Identify which cell holds the provided text, then report its (x, y) central coordinate. 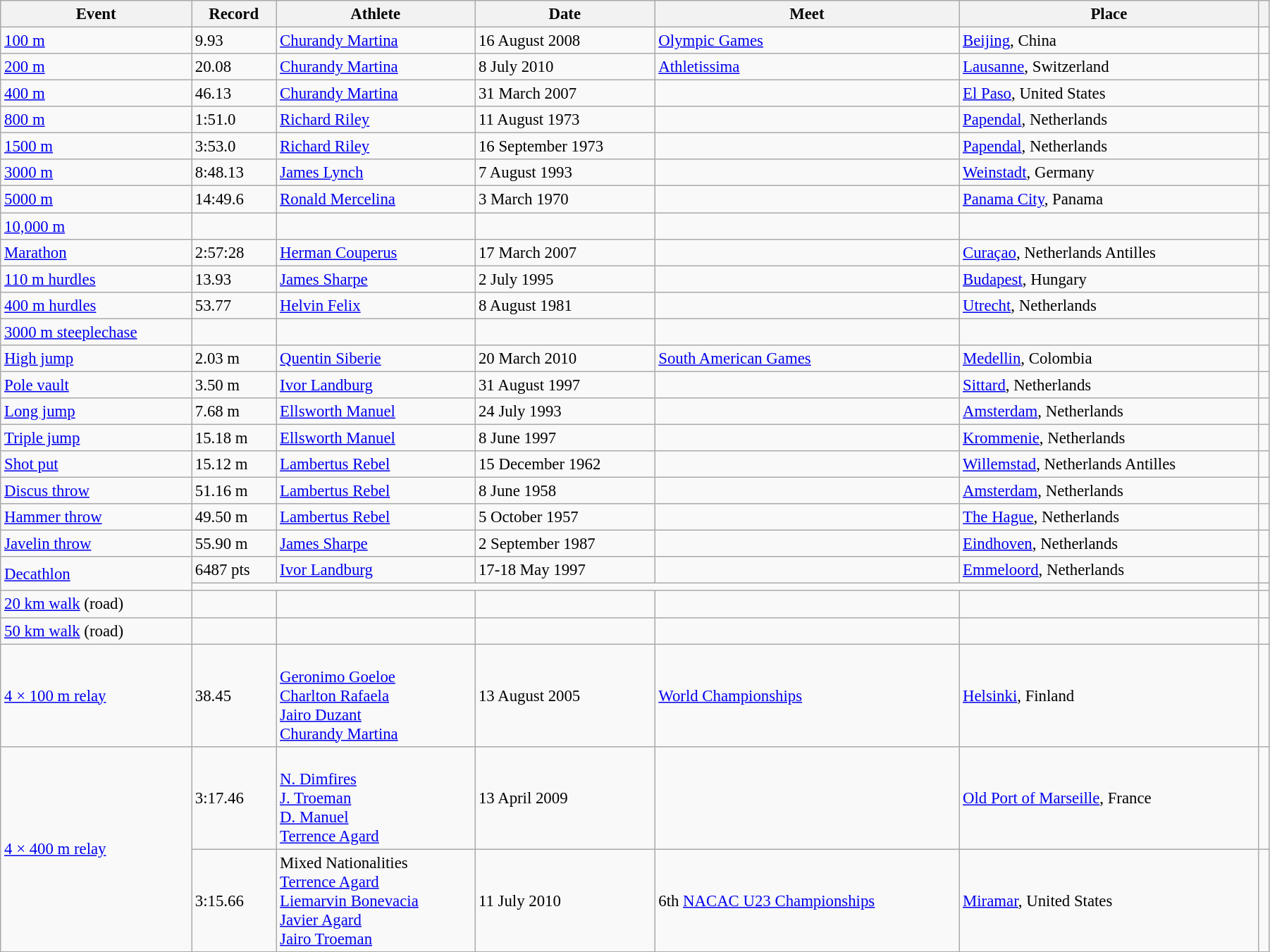
Panama City, Panama (1109, 199)
13 April 2009 (565, 798)
Curaçao, Netherlands Antilles (1109, 252)
South American Games (807, 359)
Eindhoven, Netherlands (1109, 544)
Place (1109, 14)
The Hague, Netherlands (1109, 517)
Hammer throw (96, 517)
100 m (96, 41)
Quentin Siberie (376, 359)
Lausanne, Switzerland (1109, 67)
Decathlon (96, 574)
Marathon (96, 252)
James Lynch (376, 173)
15.18 m (234, 438)
800 m (96, 120)
3000 m (96, 173)
3:17.46 (234, 798)
Medellin, Colombia (1109, 359)
2 September 1987 (565, 544)
17 March 2007 (565, 252)
8 July 2010 (565, 67)
13 August 2005 (565, 696)
10,000 m (96, 226)
400 m hurdles (96, 305)
Sittard, Netherlands (1109, 385)
38.45 (234, 696)
Willemstad, Netherlands Antilles (1109, 464)
2:57:28 (234, 252)
Shot put (96, 464)
6487 pts (234, 570)
Miramar, United States (1109, 901)
3000 m steeplechase (96, 332)
11 August 1973 (565, 120)
13.93 (234, 279)
55.90 m (234, 544)
Krommenie, Netherlands (1109, 438)
Pole vault (96, 385)
8:48.13 (234, 173)
Javelin throw (96, 544)
N. DimfiresJ. TroemanD. ManuelTerrence Agard (376, 798)
Herman Couperus (376, 252)
Beijing, China (1109, 41)
20.08 (234, 67)
Long jump (96, 412)
8 June 1997 (565, 438)
15 December 1962 (565, 464)
50 km walk (road) (96, 631)
El Paso, United States (1109, 94)
49.50 m (234, 517)
17-18 May 1997 (565, 570)
Helsinki, Finland (1109, 696)
World Championships (807, 696)
Utrecht, Netherlands (1109, 305)
Meet (807, 14)
4 × 100 m relay (96, 696)
Emmeloord, Netherlands (1109, 570)
3.50 m (234, 385)
Athlete (376, 14)
16 August 2008 (565, 41)
46.13 (234, 94)
1500 m (96, 147)
7.68 m (234, 412)
5 October 1957 (565, 517)
15.12 m (234, 464)
8 June 1958 (565, 491)
Discus throw (96, 491)
6th NACAC U23 Championships (807, 901)
11 July 2010 (565, 901)
3:53.0 (234, 147)
1:51.0 (234, 120)
Record (234, 14)
24 July 1993 (565, 412)
Triple jump (96, 438)
7 August 1993 (565, 173)
400 m (96, 94)
200 m (96, 67)
Olympic Games (807, 41)
31 August 1997 (565, 385)
5000 m (96, 199)
Budapest, Hungary (1109, 279)
Date (565, 14)
14:49.6 (234, 199)
9.93 (234, 41)
Athletissima (807, 67)
2 July 1995 (565, 279)
110 m hurdles (96, 279)
Geronimo GoeloeCharlton RafaelaJairo DuzantChurandy Martina (376, 696)
20 km walk (road) (96, 605)
3 March 1970 (565, 199)
Mixed Nationalities Terrence Agard Liemarvin Bonevacia Javier Agard Jairo Troeman (376, 901)
3:15.66 (234, 901)
Event (96, 14)
Old Port of Marseille, France (1109, 798)
High jump (96, 359)
2.03 m (234, 359)
Weinstadt, Germany (1109, 173)
Helvin Felix (376, 305)
31 March 2007 (565, 94)
20 March 2010 (565, 359)
4 × 400 m relay (96, 848)
53.77 (234, 305)
8 August 1981 (565, 305)
16 September 1973 (565, 147)
51.16 m (234, 491)
Ronald Mercelina (376, 199)
